Pinpoint the cell where the given text exists, returning its [X, Y] midpoint coordinate. 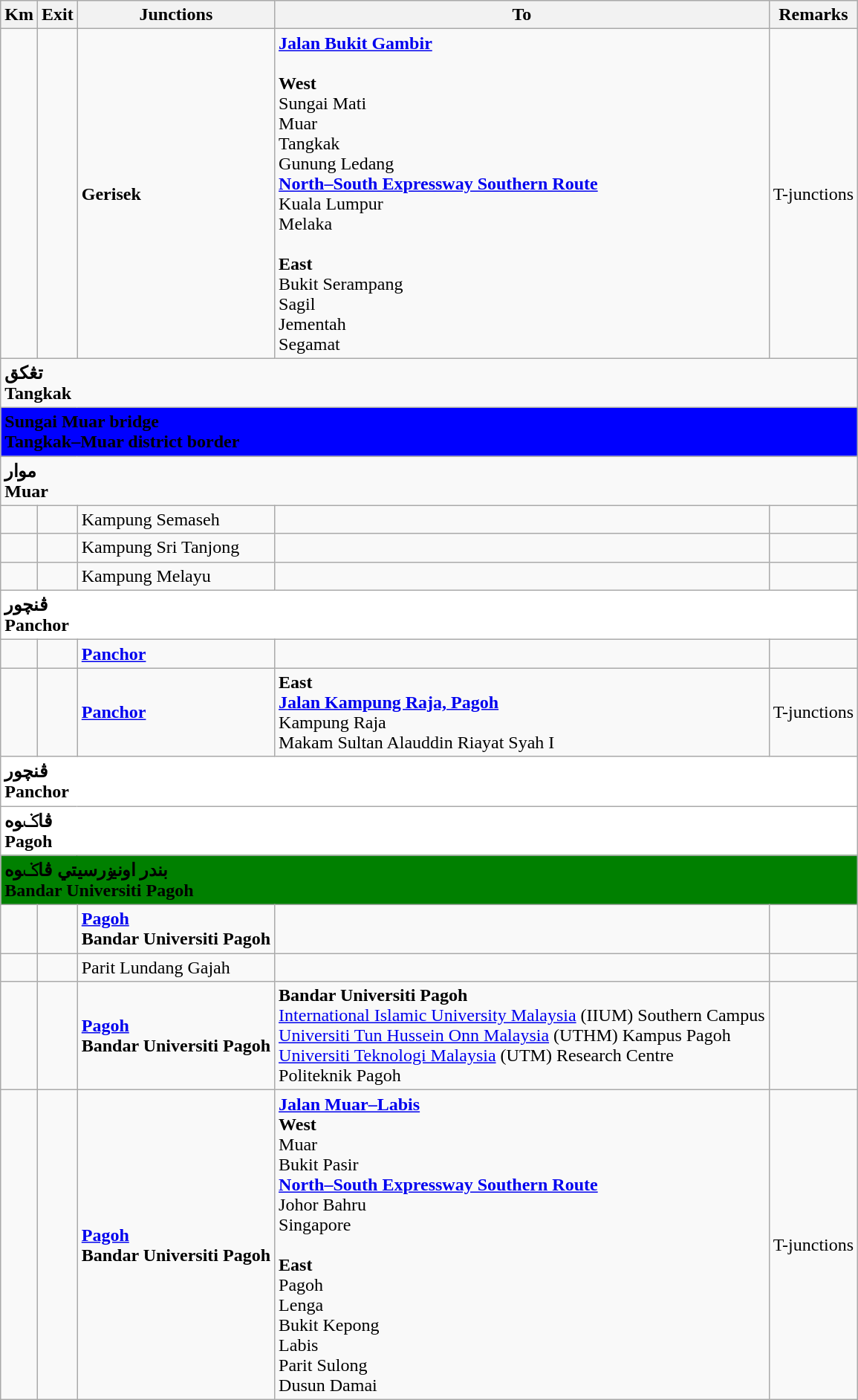
Gerisek [175, 193]
Kampung Semaseh [175, 519]
Remarks [813, 15]
Parit Lundang Gajah [175, 968]
Junctions [175, 15]
East Jalan Kampung Raja, PagohKampung RajaMakam Sultan Alauddin Riayat Syah I [522, 712]
Km [19, 15]
Kampung Sri Tanjong [175, 548]
تڠکقTangkak [429, 383]
ڤاݢوهPagoh [429, 831]
To [522, 15]
بندر اونيۏرسيتي ڤاݢوهBandar Universiti Pagoh [429, 880]
Exit [57, 15]
Kampung Melayu [175, 576]
Jalan Muar–LabisWestMuarBukit Pasir North–South Expressway Southern RouteJohor BahruSingaporeEastPagohLengaBukit KepongLabisParit SulongDusun Damai [522, 1245]
موارMuar [429, 482]
Sungai Muar bridgeTangkak–Muar district border [429, 431]
